From the cell containing the given text, extract its center point as [X, Y] coordinate. 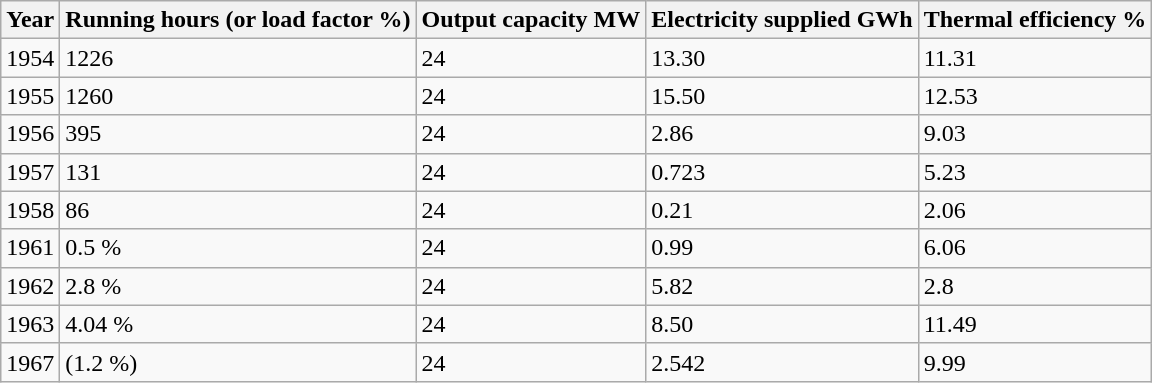
13.30 [782, 58]
0.99 [782, 248]
1967 [30, 362]
2.86 [782, 134]
Running hours (or load factor %) [238, 20]
1956 [30, 134]
2.8 % [238, 286]
1958 [30, 210]
4.04 % [238, 324]
131 [238, 172]
0.21 [782, 210]
1226 [238, 58]
15.50 [782, 96]
5.23 [1035, 172]
1955 [30, 96]
(1.2 %) [238, 362]
12.53 [1035, 96]
86 [238, 210]
Electricity supplied GWh [782, 20]
9.03 [1035, 134]
6.06 [1035, 248]
2.06 [1035, 210]
Year [30, 20]
0.5 % [238, 248]
1260 [238, 96]
5.82 [782, 286]
1962 [30, 286]
11.49 [1035, 324]
Output capacity MW [531, 20]
395 [238, 134]
8.50 [782, 324]
11.31 [1035, 58]
1957 [30, 172]
2.8 [1035, 286]
1961 [30, 248]
Thermal efficiency % [1035, 20]
0.723 [782, 172]
2.542 [782, 362]
1963 [30, 324]
1954 [30, 58]
9.99 [1035, 362]
